Determine the [x, y] coordinate at the center of the cell enclosing the given text.  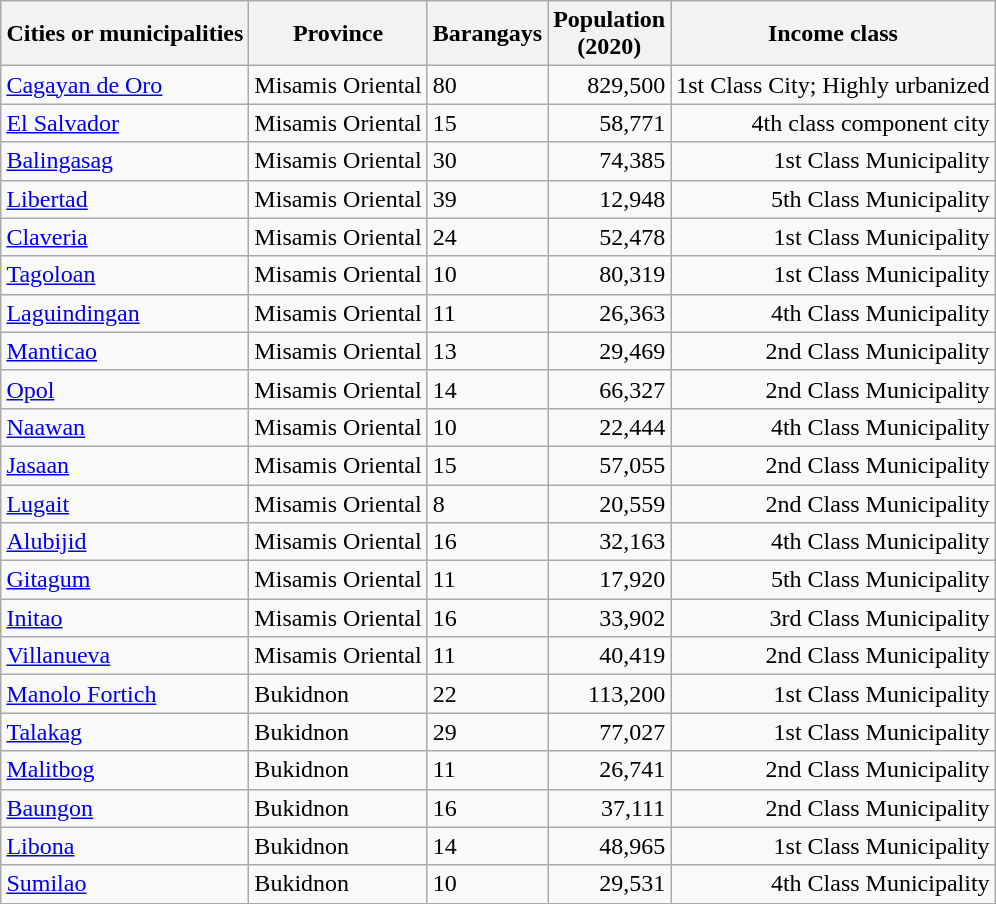
Income class [833, 34]
13 [487, 351]
Villanueva [125, 656]
26,741 [610, 770]
Libertad [125, 199]
66,327 [610, 389]
829,500 [610, 85]
Jasaan [125, 465]
26,363 [610, 313]
Alubijid [125, 542]
29,531 [610, 884]
17,920 [610, 580]
32,163 [610, 542]
Baungon [125, 808]
80,319 [610, 275]
12,948 [610, 199]
3rd Class Municipality [833, 618]
29,469 [610, 351]
29 [487, 732]
Province [338, 34]
Population(2020) [610, 34]
57,055 [610, 465]
Gitagum [125, 580]
Cities or municipalities [125, 34]
39 [487, 199]
20,559 [610, 503]
Balingasag [125, 161]
Malitbog [125, 770]
52,478 [610, 237]
113,200 [610, 694]
Naawan [125, 427]
24 [487, 237]
Manolo Fortich [125, 694]
Claveria [125, 237]
58,771 [610, 123]
33,902 [610, 618]
8 [487, 503]
80 [487, 85]
Barangays [487, 34]
Cagayan de Oro [125, 85]
1st Class City; Highly urbanized [833, 85]
Libona [125, 846]
48,965 [610, 846]
Sumilao [125, 884]
77,027 [610, 732]
Talakag [125, 732]
Initao [125, 618]
Lugait [125, 503]
Opol [125, 389]
Manticao [125, 351]
22,444 [610, 427]
Tagoloan [125, 275]
22 [487, 694]
El Salvador [125, 123]
74,385 [610, 161]
30 [487, 161]
4th class component city [833, 123]
37,111 [610, 808]
Laguindingan [125, 313]
40,419 [610, 656]
